Provide the [x, y] coordinate of the cell's center where the given text is located.  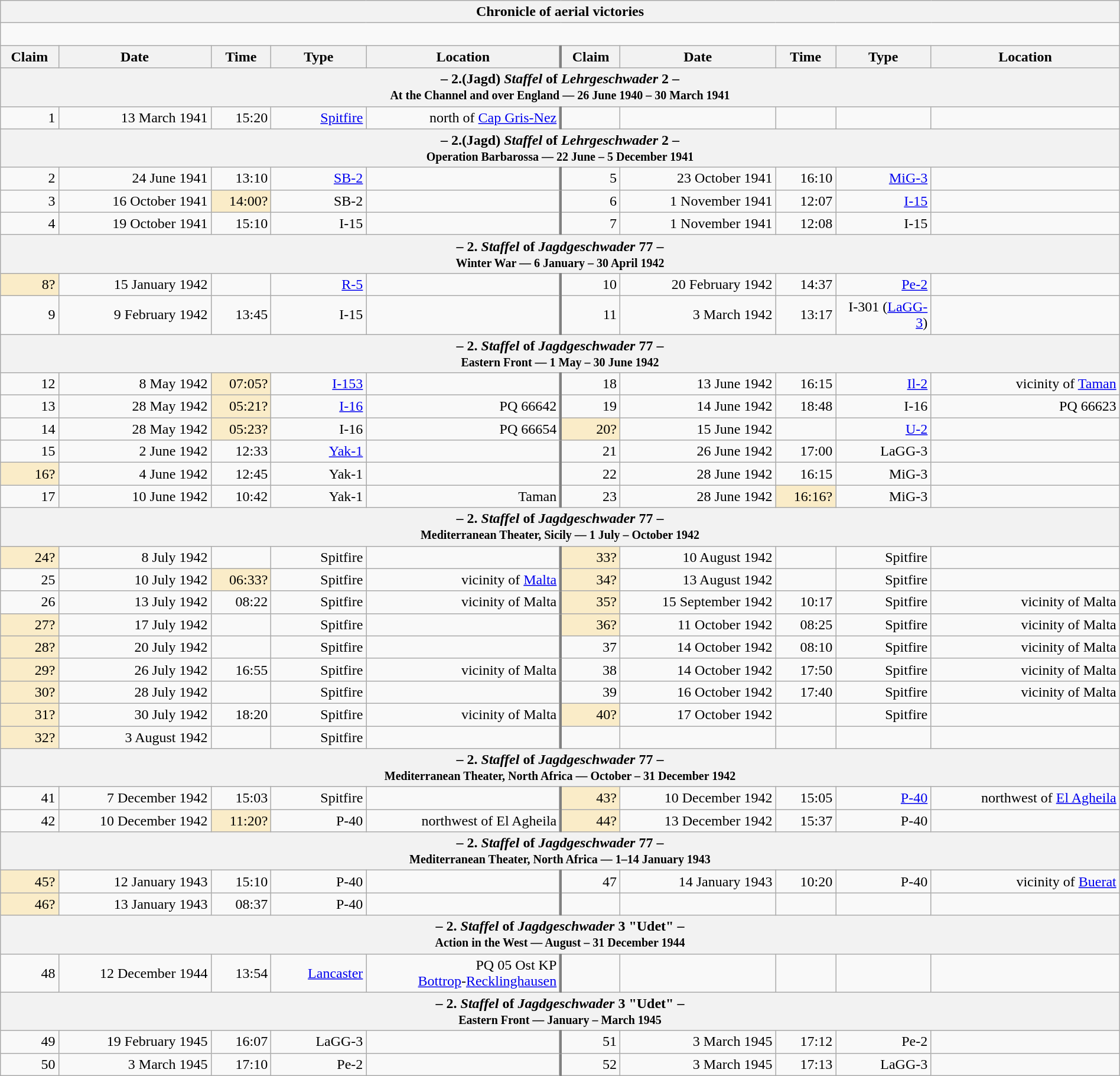
15 September 1942 [698, 602]
14:00? [241, 201]
45? [30, 882]
5 [590, 178]
32? [30, 737]
47 [590, 882]
27? [30, 625]
18:48 [806, 407]
22 [590, 474]
05:23? [241, 429]
13 [30, 407]
38 [590, 669]
– 2. Staffel of Jagdgeschwader 3 "Udet" –Action in the West — August – 31 December 1944 [560, 935]
10 July 1942 [135, 580]
PQ 66654 [463, 429]
15:03 [241, 798]
14 [30, 429]
7 [590, 223]
15 January 1942 [135, 284]
40? [590, 714]
24? [30, 557]
4 June 1942 [135, 474]
14 June 1942 [698, 407]
41 [30, 798]
Il-2 [884, 384]
2 [30, 178]
8? [30, 284]
17:50 [806, 669]
13:54 [241, 973]
11:20? [241, 821]
46? [30, 904]
48 [30, 973]
12:33 [241, 451]
Taman [463, 496]
12:08 [806, 223]
26 [30, 602]
10:20 [806, 882]
Chronicle of aerial victories [560, 12]
12 [30, 384]
39 [590, 692]
17:13 [806, 1064]
3 August 1942 [135, 737]
34? [590, 580]
15:20 [241, 118]
17 [30, 496]
– 2. Staffel of Jagdgeschwader 77 –Winter War — 6 January – 30 April 1942 [560, 254]
16:55 [241, 669]
16:10 [806, 178]
Lancaster [319, 973]
13:17 [806, 314]
14:37 [806, 284]
12:45 [241, 474]
20? [590, 429]
52 [590, 1064]
42 [30, 821]
16 October 1941 [135, 201]
16 October 1942 [698, 692]
4 [30, 223]
12:07 [806, 201]
10 [590, 284]
50 [30, 1064]
U-2 [884, 429]
PQ 66642 [463, 407]
– 2. Staffel of Jagdgeschwader 3 "Udet" –Eastern Front — January – March 1945 [560, 1012]
30? [30, 692]
13:45 [241, 314]
43? [590, 798]
15 June 1942 [698, 429]
– 2. Staffel of Jagdgeschwader 77 –Eastern Front — 1 May – 30 June 1942 [560, 353]
9 [30, 314]
18:20 [241, 714]
– 2. Staffel of Jagdgeschwader 77 –Mediterranean Theater, North Africa — 1–14 January 1943 [560, 851]
35? [590, 602]
13 August 1942 [698, 580]
23 [590, 496]
20 February 1942 [698, 284]
2 June 1942 [135, 451]
– 2.(Jagd) Staffel of Lehrgeschwader 2 –At the Channel and over England — 26 June 1940 – 30 March 1941 [560, 87]
11 [590, 314]
23 October 1941 [698, 178]
7 December 1942 [135, 798]
49 [30, 1042]
17 July 1942 [135, 625]
3 [30, 201]
19 [590, 407]
24 June 1941 [135, 178]
13 March 1941 [135, 118]
14 January 1943 [698, 882]
13 July 1942 [135, 602]
10 June 1942 [135, 496]
16:16? [806, 496]
16? [30, 474]
17 October 1942 [698, 714]
13 June 1942 [698, 384]
9 February 1942 [135, 314]
R-5 [319, 284]
11 October 1942 [698, 625]
10:42 [241, 496]
25 [30, 580]
26 July 1942 [135, 669]
29? [30, 669]
31? [30, 714]
44? [590, 821]
8 July 1942 [135, 557]
18 [590, 384]
PQ 05 Ost KPBottrop-Recklinghausen [463, 973]
51 [590, 1042]
– 2.(Jagd) Staffel of Lehrgeschwader 2 –Operation Barbarossa — 22 June – 5 December 1941 [560, 148]
17:12 [806, 1042]
3 March 1942 [698, 314]
08:22 [241, 602]
17:00 [806, 451]
15:37 [806, 821]
30 July 1942 [135, 714]
33? [590, 557]
16:07 [241, 1042]
28 July 1942 [135, 692]
21 [590, 451]
10 August 1942 [698, 557]
12 December 1944 [135, 973]
10:17 [806, 602]
17:40 [806, 692]
15:05 [806, 798]
vicinity of Taman [1025, 384]
05:21? [241, 407]
17:10 [241, 1064]
19 February 1945 [135, 1042]
13 December 1942 [698, 821]
north of Cap Gris-Nez [463, 118]
06:33? [241, 580]
36? [590, 625]
PQ 66623 [1025, 407]
I-301 (LaGG-3) [884, 314]
26 June 1942 [698, 451]
8 May 1942 [135, 384]
08:25 [806, 625]
6 [590, 201]
07:05? [241, 384]
13 January 1943 [135, 904]
37 [590, 647]
12 January 1943 [135, 882]
08:37 [241, 904]
vicinity of Buerat [1025, 882]
15 [30, 451]
– 2. Staffel of Jagdgeschwader 77 –Mediterranean Theater, North Africa — October – 31 December 1942 [560, 768]
19 October 1941 [135, 223]
I-153 [319, 384]
20 July 1942 [135, 647]
1 [30, 118]
28? [30, 647]
– 2. Staffel of Jagdgeschwader 77 –Mediterranean Theater, Sicily — 1 July – October 1942 [560, 527]
13:10 [241, 178]
08:10 [806, 647]
